Provide the (X, Y) coordinate of the cell's center where the given text is located.  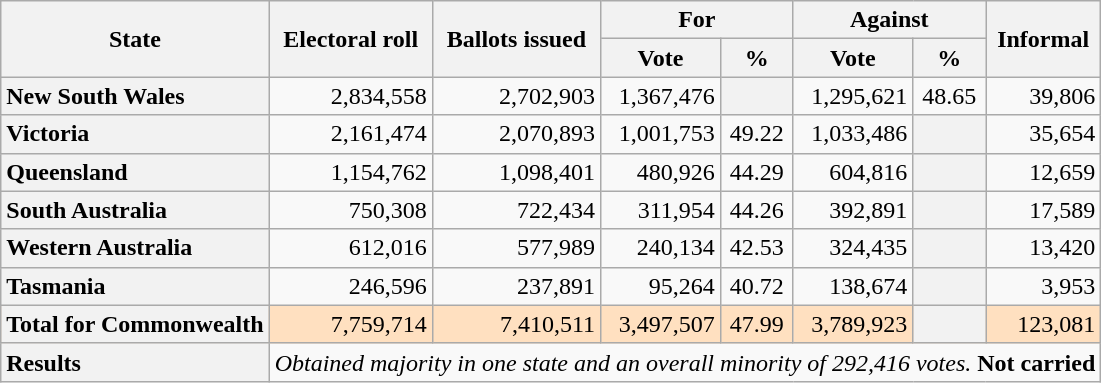
47.99 (756, 324)
Western Australia (135, 248)
State (135, 39)
604,816 (853, 172)
42.53 (756, 248)
Informal (1044, 39)
2,161,474 (350, 134)
95,264 (661, 286)
1,367,476 (661, 96)
750,308 (350, 210)
2,702,903 (516, 96)
3,953 (1044, 286)
237,891 (516, 286)
Queensland (135, 172)
40.72 (756, 286)
For (697, 20)
3,789,923 (853, 324)
480,926 (661, 172)
13,420 (1044, 248)
1,098,401 (516, 172)
48.65 (950, 96)
Results (135, 362)
Ballots issued (516, 39)
2,834,558 (350, 96)
44.29 (756, 172)
Against (889, 20)
17,589 (1044, 210)
Tasmania (135, 286)
7,759,714 (350, 324)
39,806 (1044, 96)
1,001,753 (661, 134)
2,070,893 (516, 134)
612,016 (350, 248)
123,081 (1044, 324)
35,654 (1044, 134)
South Australia (135, 210)
138,674 (853, 286)
7,410,511 (516, 324)
577,989 (516, 248)
240,134 (661, 248)
324,435 (853, 248)
Obtained majority in one state and an overall minority of 292,416 votes. Not carried (685, 362)
Total for Commonwealth (135, 324)
New South Wales (135, 96)
311,954 (661, 210)
3,497,507 (661, 324)
392,891 (853, 210)
Victoria (135, 134)
1,033,486 (853, 134)
12,659 (1044, 172)
44.26 (756, 210)
1,295,621 (853, 96)
722,434 (516, 210)
49.22 (756, 134)
1,154,762 (350, 172)
Electoral roll (350, 39)
246,596 (350, 286)
